For the text-containing cell, return its midpoint in [X, Y] coordinate format. 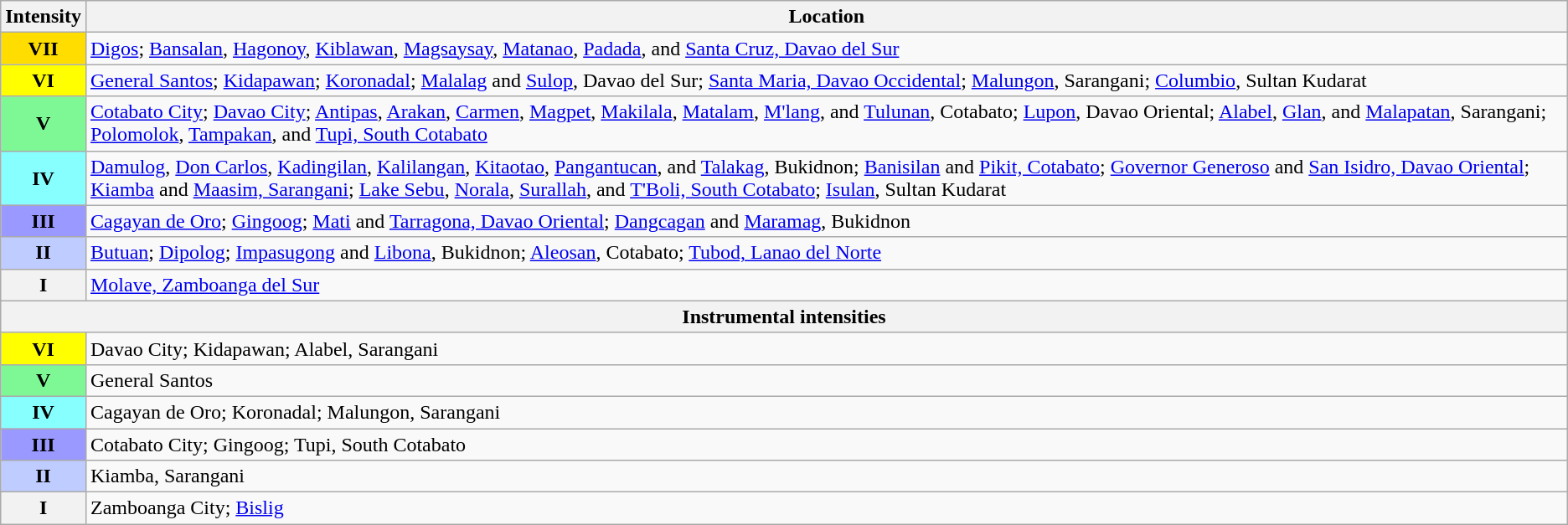
Butuan; Dipolog; Impasugong and Libona, Bukidnon; Aleosan, Cotabato; Tubod, Lanao del Norte [826, 253]
Cagayan de Oro; Gingoog; Mati and Tarragona, Davao Oriental; Dangcagan and Maramag, Bukidnon [826, 221]
Kiamba, Sarangani [826, 476]
General Santos; Kidapawan; Koronadal; Malalag and Sulop, Davao del Sur; Santa Maria, Davao Occidental; Malungon, Sarangani; Columbio, Sultan Kudarat [826, 80]
Location [826, 17]
Digos; Bansalan, Hagonoy, Kiblawan, Magsaysay, Matanao, Padada, and Santa Cruz, Davao del Sur [826, 49]
Zamboanga City; Bislig [826, 508]
Molave, Zamboanga del Sur [826, 285]
Davao City; Kidapawan; Alabel, Sarangani [826, 348]
Cotabato City; Gingoog; Tupi, South Cotabato [826, 445]
Instrumental intensities [784, 317]
VII [44, 49]
Intensity [44, 17]
General Santos [826, 380]
Cagayan de Oro; Koronadal; Malungon, Sarangani [826, 412]
